Output the [x, y] coordinate of the center of the cell containing the given text.  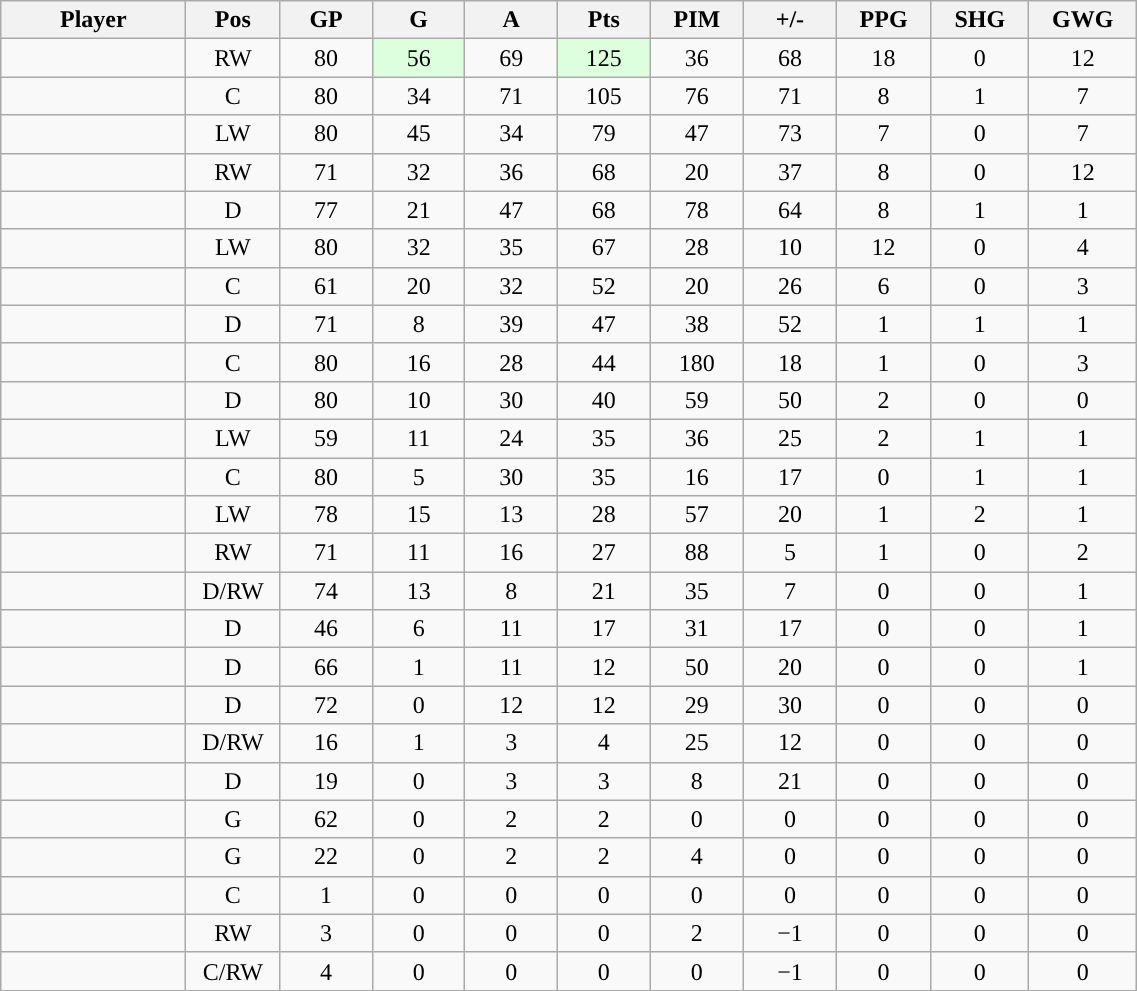
72 [326, 705]
Player [94, 20]
37 [790, 172]
31 [697, 629]
67 [604, 248]
125 [604, 58]
Pos [233, 20]
22 [326, 857]
PIM [697, 20]
PPG [884, 20]
73 [790, 134]
C/RW [233, 971]
GP [326, 20]
24 [512, 438]
45 [418, 134]
69 [512, 58]
26 [790, 286]
46 [326, 629]
56 [418, 58]
61 [326, 286]
40 [604, 400]
19 [326, 781]
GWG [1083, 20]
44 [604, 362]
15 [418, 515]
39 [512, 324]
74 [326, 591]
57 [697, 515]
A [512, 20]
180 [697, 362]
64 [790, 210]
88 [697, 553]
62 [326, 819]
77 [326, 210]
76 [697, 96]
Pts [604, 20]
105 [604, 96]
29 [697, 705]
SHG [980, 20]
79 [604, 134]
+/- [790, 20]
66 [326, 667]
27 [604, 553]
38 [697, 324]
